Locate the cell with the specified text and output its [x, y] center coordinate. 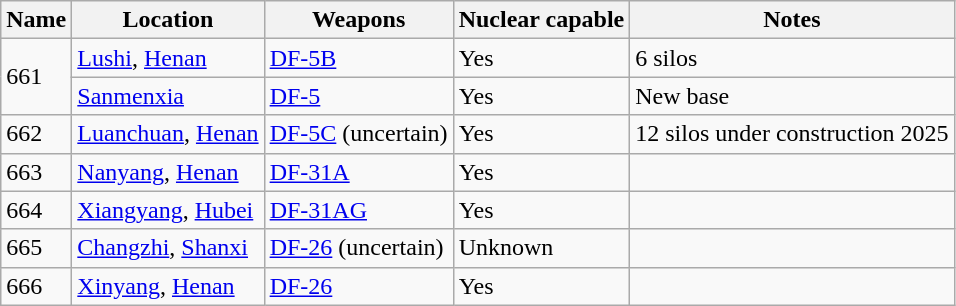
DF-31AG [358, 210]
Luanchuan, Henan [168, 134]
DF-31A [358, 172]
DF-26 [358, 286]
Lushi, Henan [168, 58]
Weapons [358, 20]
Unknown [542, 248]
DF-5 [358, 96]
666 [36, 286]
DF-5B [358, 58]
Changzhi, Shanxi [168, 248]
12 silos under construction 2025 [792, 134]
6 silos [792, 58]
661 [36, 77]
Name [36, 20]
Xiangyang, Hubei [168, 210]
Sanmenxia [168, 96]
Xinyang, Henan [168, 286]
665 [36, 248]
New base [792, 96]
662 [36, 134]
DF-5C (uncertain) [358, 134]
663 [36, 172]
DF-26 (uncertain) [358, 248]
Location [168, 20]
Nanyang, Henan [168, 172]
Nuclear capable [542, 20]
664 [36, 210]
Notes [792, 20]
